Return the (X, Y) coordinate for the center point of the cell that contains the specified text.  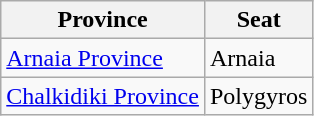
Chalkidiki Province (103, 96)
Polygyros (258, 96)
Arnaia (258, 58)
Arnaia Province (103, 58)
Seat (258, 20)
Province (103, 20)
